Extract the (x, y) coordinate from the center of the cell holding the provided text.  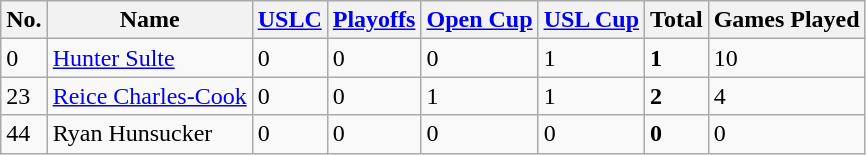
Hunter Sulte (150, 58)
Total (677, 20)
No. (24, 20)
USLC (290, 20)
10 (786, 58)
23 (24, 96)
Open Cup (480, 20)
Reice Charles-Cook (150, 96)
Playoffs (374, 20)
Name (150, 20)
44 (24, 134)
Ryan Hunsucker (150, 134)
2 (677, 96)
4 (786, 96)
USL Cup (591, 20)
Games Played (786, 20)
